Identify which cell holds the provided text, then report its [x, y] central coordinate. 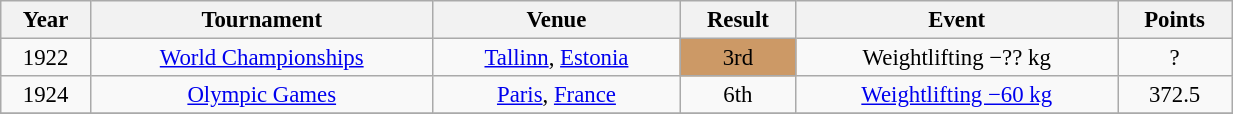
Venue [556, 20]
372.5 [1175, 95]
Event [957, 20]
Points [1175, 20]
1924 [46, 95]
Result [738, 20]
? [1175, 58]
Weightlifting −60 kg [957, 95]
Tournament [262, 20]
Paris, France [556, 95]
World Championships [262, 58]
Tallinn, Estonia [556, 58]
Weightlifting −?? kg [957, 58]
3rd [738, 58]
6th [738, 95]
Olympic Games [262, 95]
Year [46, 20]
1922 [46, 58]
